Return the (x, y) coordinate for the center point of the cell that contains the specified text.  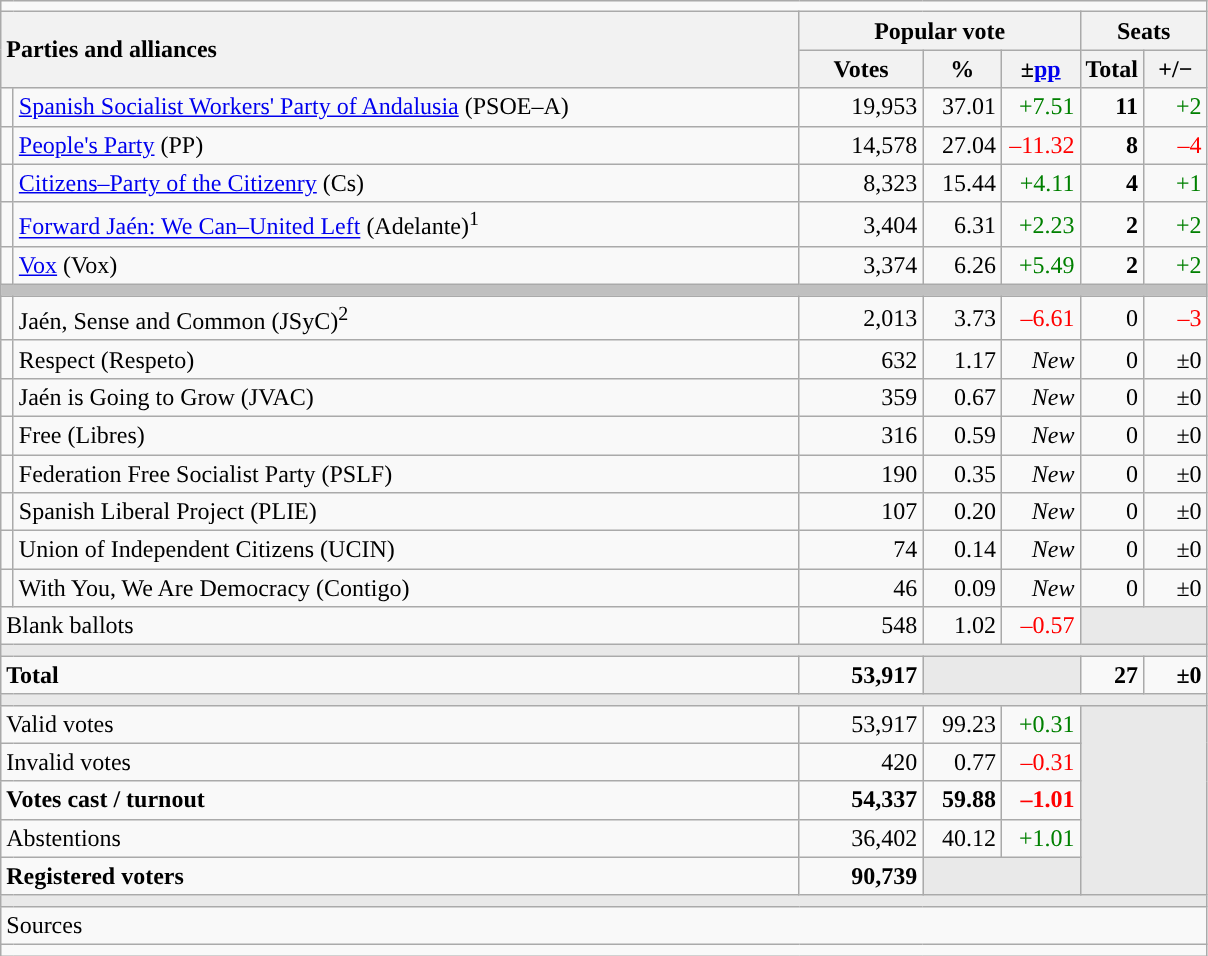
People's Party (PP) (406, 145)
54,337 (861, 800)
8,323 (861, 183)
Parties and alliances (400, 50)
3.73 (962, 318)
15.44 (962, 183)
Votes (861, 69)
% (962, 69)
+4.11 (1040, 183)
Respect (Respeto) (406, 359)
27 (1112, 675)
46 (861, 588)
Jaén is Going to Grow (JVAC) (406, 397)
Citizens–Party of the Citizenry (Cs) (406, 183)
36,402 (861, 838)
27.04 (962, 145)
2,013 (861, 318)
3,374 (861, 266)
40.12 (962, 838)
19,953 (861, 107)
Federation Free Socialist Party (PSLF) (406, 474)
–6.61 (1040, 318)
Invalid votes (400, 762)
Forward Jaén: We Can–United Left (Adelante)1 (406, 224)
1.17 (962, 359)
90,739 (861, 876)
Spanish Socialist Workers' Party of Andalusia (PSOE–A) (406, 107)
0.35 (962, 474)
107 (861, 512)
59.88 (962, 800)
–1.01 (1040, 800)
Abstentions (400, 838)
Sources (604, 925)
Blank ballots (400, 626)
Vox (Vox) (406, 266)
+1 (1176, 183)
1.02 (962, 626)
0.14 (962, 550)
Free (Libres) (406, 435)
+2.23 (1040, 224)
6.31 (962, 224)
Spanish Liberal Project (PLIE) (406, 512)
8 (1112, 145)
420 (861, 762)
Registered voters (400, 876)
–0.57 (1040, 626)
+5.49 (1040, 266)
Union of Independent Citizens (UCIN) (406, 550)
37.01 (962, 107)
11 (1112, 107)
Jaén, Sense and Common (JSyC)2 (406, 318)
3,404 (861, 224)
Popular vote (940, 31)
Seats (1144, 31)
0.77 (962, 762)
±pp (1040, 69)
548 (861, 626)
6.26 (962, 266)
Votes cast / turnout (400, 800)
–11.32 (1040, 145)
+0.31 (1040, 724)
359 (861, 397)
+1.01 (1040, 838)
14,578 (861, 145)
0.67 (962, 397)
–3 (1176, 318)
0.59 (962, 435)
+/− (1176, 69)
0.09 (962, 588)
99.23 (962, 724)
4 (1112, 183)
Valid votes (400, 724)
With You, We Are Democracy (Contigo) (406, 588)
632 (861, 359)
0.20 (962, 512)
190 (861, 474)
–4 (1176, 145)
+7.51 (1040, 107)
–0.31 (1040, 762)
316 (861, 435)
74 (861, 550)
